Locate the cell with the specified text and output its (X, Y) center coordinate. 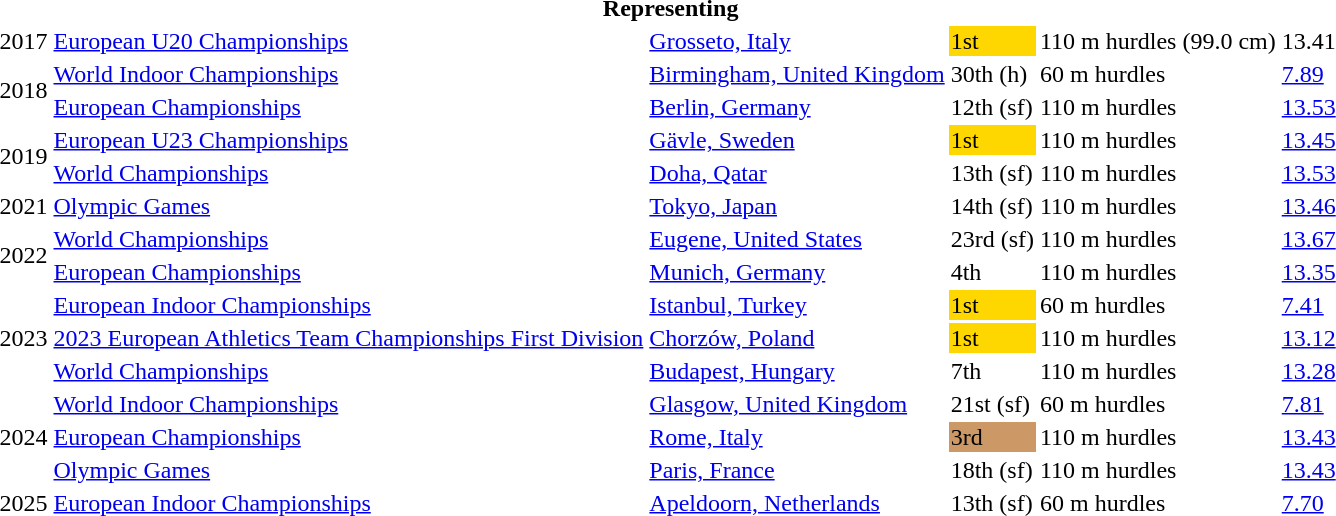
Gävle, Sweden (797, 140)
Glasgow, United Kingdom (797, 404)
Birmingham, United Kingdom (797, 74)
Doha, Qatar (797, 173)
14th (sf) (992, 206)
23rd (sf) (992, 239)
7th (992, 371)
Grosseto, Italy (797, 41)
Eugene, United States (797, 239)
Istanbul, Turkey (797, 305)
2023 European Athletics Team Championships First Division (348, 338)
Tokyo, Japan (797, 206)
Munich, Germany (797, 272)
European U20 Championships (348, 41)
European Indoor Championships (348, 305)
110 m hurdles (99.0 cm) (1158, 41)
4th (992, 272)
Budapest, Hungary (797, 371)
Berlin, Germany (797, 107)
13th (sf) (992, 173)
European U23 Championships (348, 140)
21st (sf) (992, 404)
Rome, Italy (797, 437)
30th (h) (992, 74)
3rd (992, 437)
Chorzów, Poland (797, 338)
Paris, France (797, 470)
12th (sf) (992, 107)
18th (sf) (992, 470)
